Capture the cell that displays the provided text and extract its (X, Y) central coordinate. 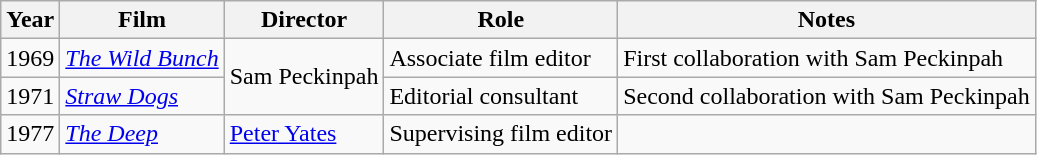
First collaboration with Sam Peckinpah (827, 58)
Supervising film editor (501, 134)
Sam Peckinpah (304, 77)
Notes (827, 20)
Peter Yates (304, 134)
The Wild Bunch (142, 58)
Film (142, 20)
Role (501, 20)
Straw Dogs (142, 96)
Second collaboration with Sam Peckinpah (827, 96)
Associate film editor (501, 58)
1971 (30, 96)
Editorial consultant (501, 96)
Year (30, 20)
Director (304, 20)
The Deep (142, 134)
1969 (30, 58)
1977 (30, 134)
